Scan for the cell matching the given text and deliver its (X, Y) coordinate at center. 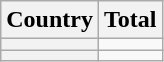
Country (50, 20)
Total (130, 20)
